Identify which cell holds the provided text, then report its (x, y) central coordinate. 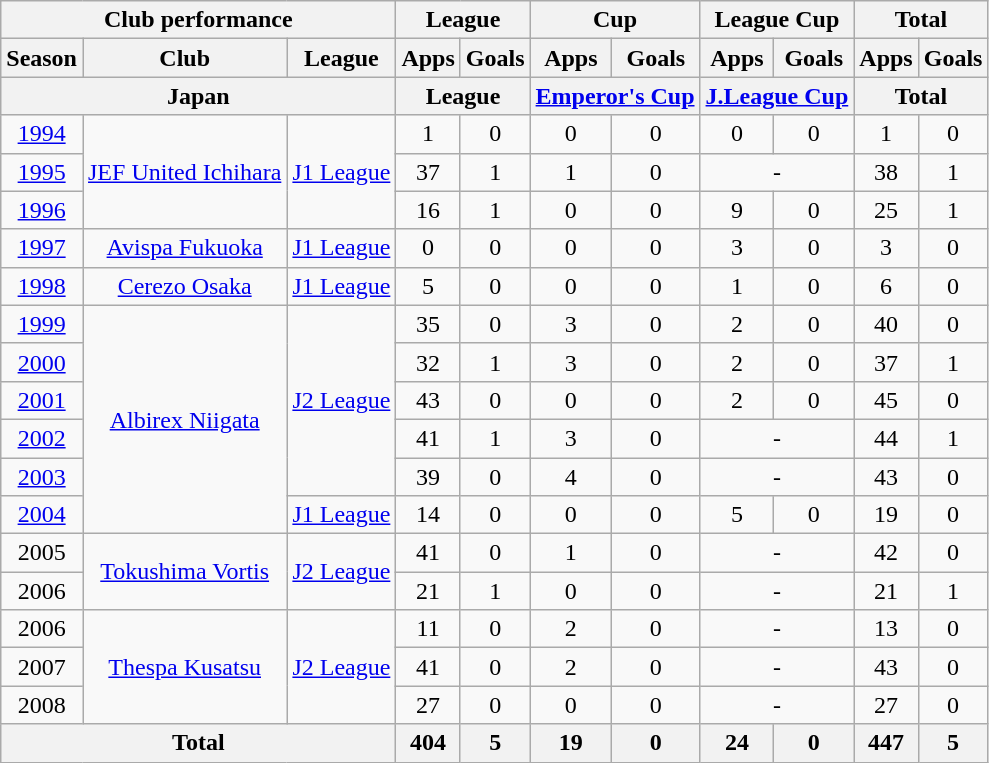
JEF United Ichihara (184, 172)
38 (886, 172)
40 (886, 324)
25 (886, 210)
14 (428, 515)
1995 (42, 172)
32 (428, 362)
13 (886, 629)
Cup (615, 20)
Avispa Fukuoka (184, 248)
Season (42, 58)
Club (184, 58)
39 (428, 477)
Tokushima Vortis (184, 572)
6 (886, 286)
2001 (42, 400)
1997 (42, 248)
2004 (42, 515)
Albirex Niigata (184, 419)
45 (886, 400)
Emperor's Cup (615, 96)
1999 (42, 324)
447 (886, 743)
44 (886, 438)
11 (428, 629)
24 (737, 743)
1994 (42, 134)
2003 (42, 477)
1996 (42, 210)
16 (428, 210)
Club performance (198, 20)
Japan (198, 96)
2008 (42, 705)
42 (886, 553)
2002 (42, 438)
2000 (42, 362)
League Cup (777, 20)
4 (571, 477)
2007 (42, 667)
Cerezo Osaka (184, 286)
Thespa Kusatsu (184, 667)
J.League Cup (777, 96)
404 (428, 743)
1998 (42, 286)
35 (428, 324)
9 (737, 210)
2005 (42, 553)
